Output the (x, y) coordinate of the center of the cell containing the given text.  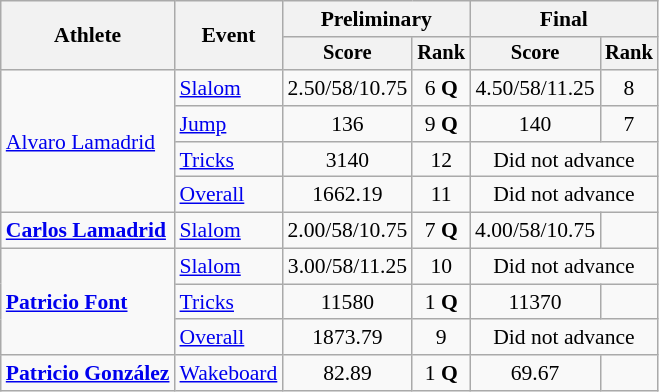
11370 (535, 302)
7 (629, 124)
8 (629, 88)
9 Q (441, 124)
3.00/58/11.25 (347, 267)
2.50/58/10.75 (347, 88)
140 (535, 124)
2.00/58/10.75 (347, 231)
Athlete (88, 36)
69.67 (535, 373)
82.89 (347, 373)
4.00/58/10.75 (535, 231)
Jump (229, 124)
11580 (347, 302)
Alvaro Lamadrid (88, 141)
Patricio González (88, 373)
1662.19 (347, 195)
3140 (347, 160)
6 Q (441, 88)
9 (441, 338)
11 (441, 195)
Carlos Lamadrid (88, 231)
10 (441, 267)
136 (347, 124)
Patricio Font (88, 302)
12 (441, 160)
1873.79 (347, 338)
Wakeboard (229, 373)
Preliminary (376, 19)
7 Q (441, 231)
Final (564, 19)
Event (229, 36)
4.50/58/11.25 (535, 88)
